Locate the cell with the specified text and output its (X, Y) center coordinate. 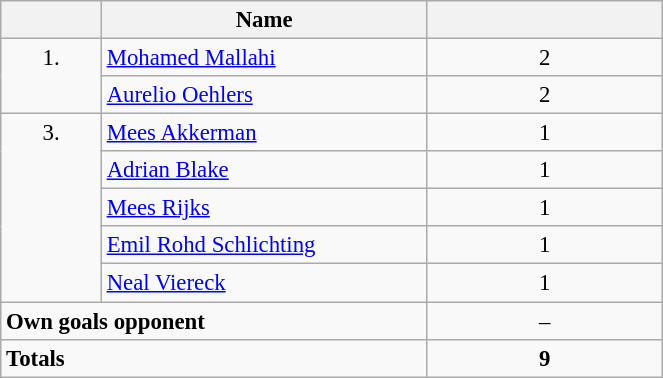
Totals (214, 358)
Name (264, 20)
3. (52, 208)
1. (52, 76)
Emil Rohd Schlichting (264, 245)
9 (545, 358)
Adrian Blake (264, 170)
Own goals opponent (214, 321)
– (545, 321)
Mohamed Mallahi (264, 58)
Aurelio Oehlers (264, 95)
Mees Rijks (264, 208)
Neal Viereck (264, 283)
Mees Akkerman (264, 133)
